Output the (x, y) coordinate of the center of the cell containing the given text.  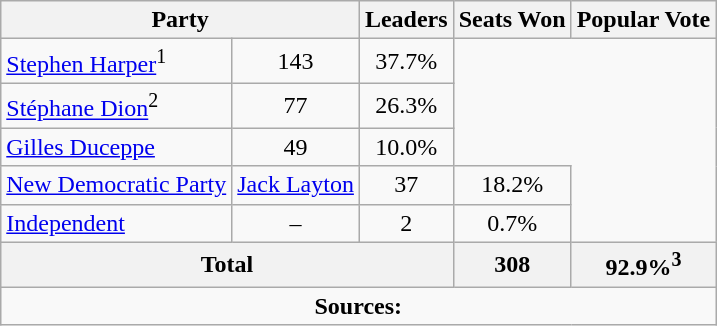
0.7% (512, 223)
18.2% (512, 185)
Jack Layton (296, 185)
– (296, 223)
Gilles Duceppe (116, 147)
Leaders (406, 20)
308 (512, 264)
New Democratic Party (116, 185)
Sources: (358, 306)
143 (296, 62)
92.9%3 (644, 264)
Independent (116, 223)
Popular Vote (644, 20)
Party (180, 20)
2 (406, 223)
Seats Won (512, 20)
Stéphane Dion2 (116, 106)
Total (227, 264)
37.7% (406, 62)
10.0% (406, 147)
Stephen Harper1 (116, 62)
26.3% (406, 106)
49 (296, 147)
37 (406, 185)
77 (296, 106)
